Capture the cell that displays the provided text and extract its [x, y] central coordinate. 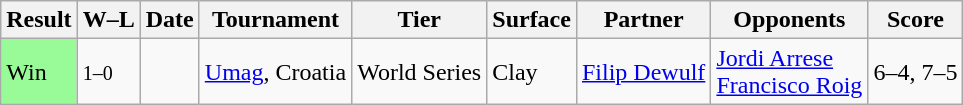
Umag, Croatia [275, 72]
6–4, 7–5 [916, 72]
Partner [643, 20]
1–0 [108, 72]
Result [39, 20]
World Series [420, 72]
W–L [108, 20]
Date [170, 20]
Opponents [790, 20]
Jordi Arrese Francisco Roig [790, 72]
Filip Dewulf [643, 72]
Clay [532, 72]
Win [39, 72]
Tournament [275, 20]
Tier [420, 20]
Surface [532, 20]
Score [916, 20]
